For the text-containing cell, return its midpoint in (x, y) coordinate format. 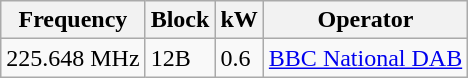
Block (180, 20)
0.6 (239, 58)
Frequency (73, 20)
kW (239, 20)
Operator (365, 20)
225.648 MHz (73, 58)
BBC National DAB (365, 58)
12B (180, 58)
